Provide the [X, Y] coordinate of the cell's center where the given text is located.  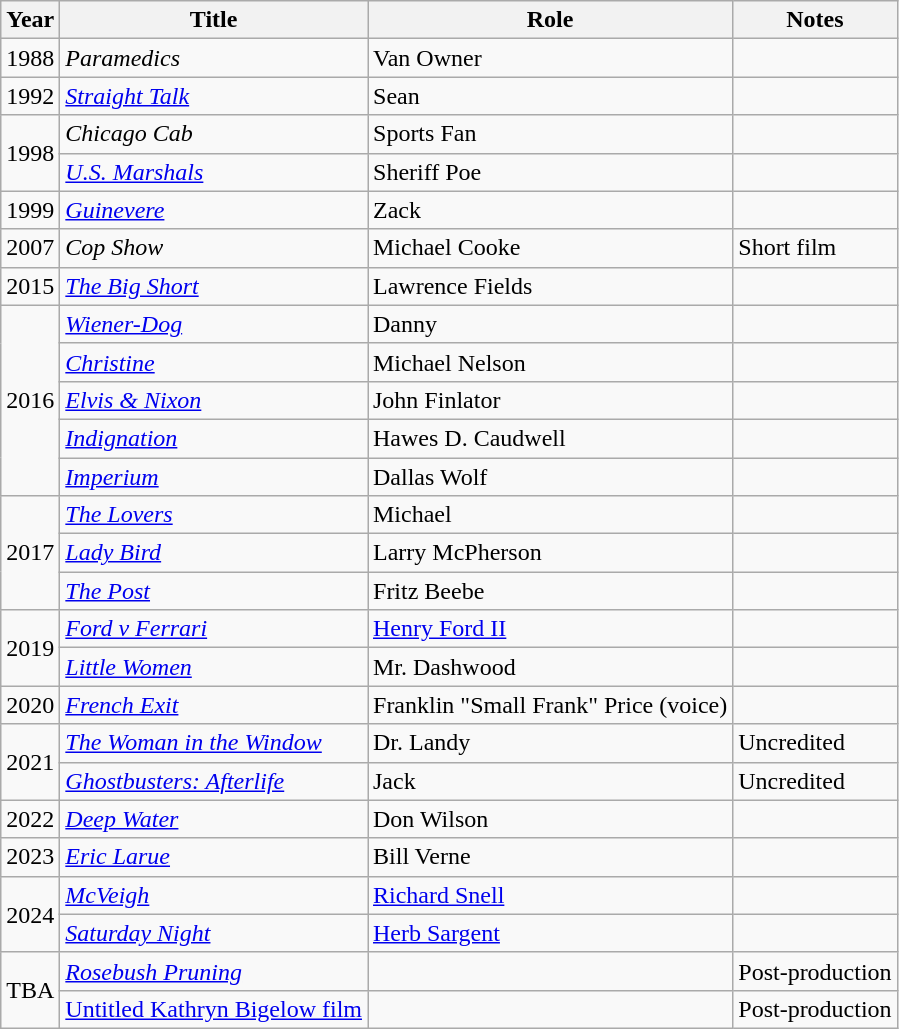
Title [214, 20]
2016 [30, 400]
Rosebush Pruning [214, 971]
Bill Verne [550, 857]
1992 [30, 96]
Dr. Landy [550, 743]
Paramedics [214, 58]
Untitled Kathryn Bigelow film [214, 1009]
Short film [815, 248]
Danny [550, 324]
Ford v Ferrari [214, 629]
French Exit [214, 705]
2022 [30, 819]
The Lovers [214, 515]
2021 [30, 762]
1999 [30, 210]
Role [550, 20]
2020 [30, 705]
Dallas Wolf [550, 477]
Chicago Cab [214, 134]
Year [30, 20]
2019 [30, 648]
Jack [550, 781]
Deep Water [214, 819]
Straight Talk [214, 96]
Zack [550, 210]
Michael Cooke [550, 248]
Fritz Beebe [550, 591]
Sean [550, 96]
The Big Short [214, 286]
Hawes D. Caudwell [550, 438]
Lawrence Fields [550, 286]
Herb Sargent [550, 933]
2007 [30, 248]
McVeigh [214, 895]
Don Wilson [550, 819]
Sports Fan [550, 134]
Larry McPherson [550, 553]
Guinevere [214, 210]
Imperium [214, 477]
Franklin "Small Frank" Price (voice) [550, 705]
Richard Snell [550, 895]
1998 [30, 153]
Eric Larue [214, 857]
The Woman in the Window [214, 743]
1988 [30, 58]
Sheriff Poe [550, 172]
Little Women [214, 667]
Cop Show [214, 248]
Ghostbusters: Afterlife [214, 781]
2015 [30, 286]
Wiener-Dog [214, 324]
2017 [30, 553]
TBA [30, 990]
Michael [550, 515]
The Post [214, 591]
Notes [815, 20]
2023 [30, 857]
Van Owner [550, 58]
John Finlator [550, 400]
Indignation [214, 438]
Henry Ford II [550, 629]
U.S. Marshals [214, 172]
Saturday Night [214, 933]
Lady Bird [214, 553]
2024 [30, 914]
Michael Nelson [550, 362]
Christine [214, 362]
Mr. Dashwood [550, 667]
Elvis & Nixon [214, 400]
